From the cell containing the given text, extract its center point as [x, y] coordinate. 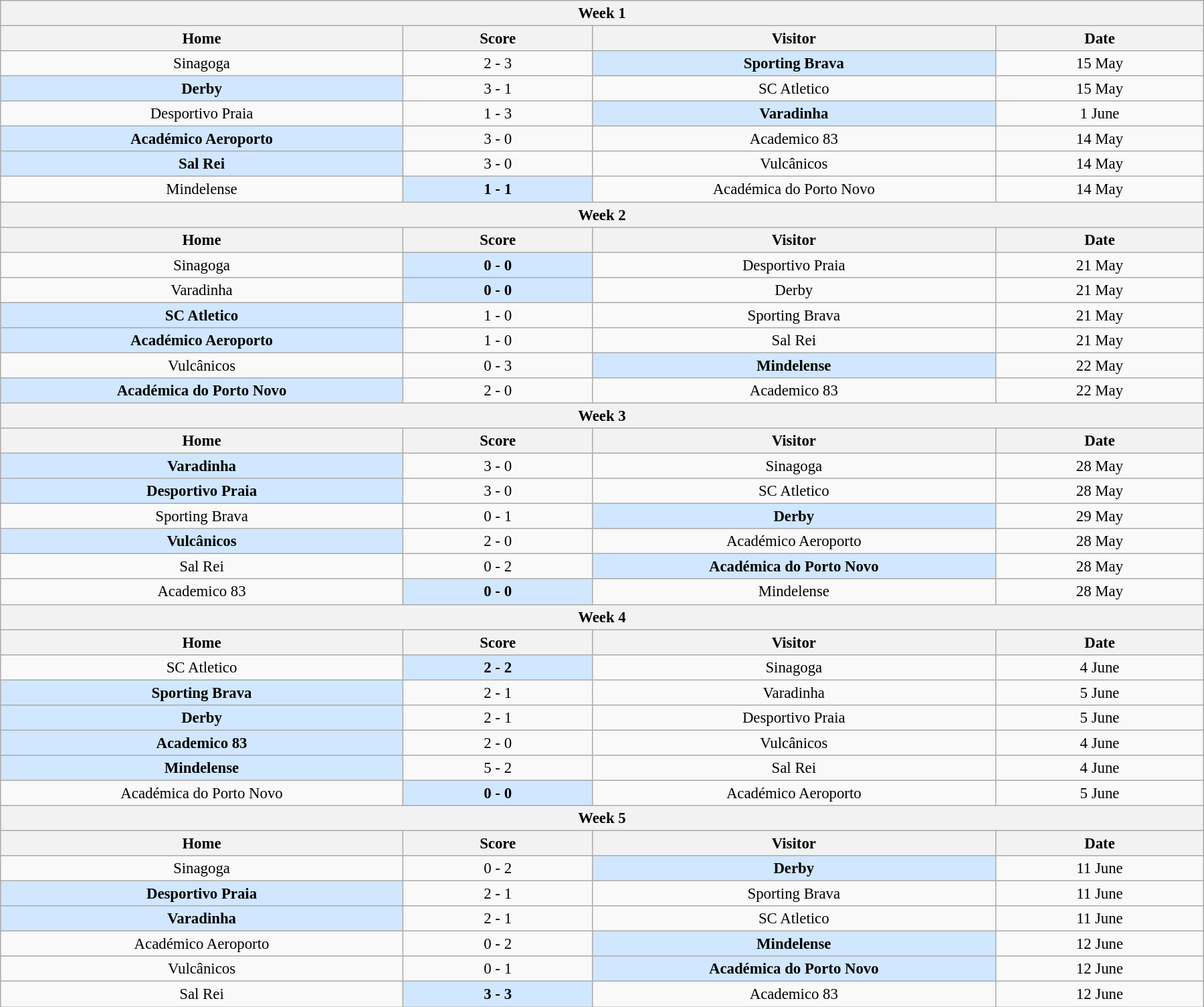
3 - 3 [498, 994]
Week 4 [602, 617]
5 - 2 [498, 768]
Week 5 [602, 818]
Week 3 [602, 416]
Week 1 [602, 13]
1 - 3 [498, 114]
Week 2 [602, 215]
2 - 3 [498, 64]
29 May [1100, 517]
0 - 3 [498, 365]
1 June [1100, 114]
1 - 1 [498, 189]
3 - 1 [498, 89]
2 - 2 [498, 667]
